Identify which cell holds the provided text, then report its (X, Y) central coordinate. 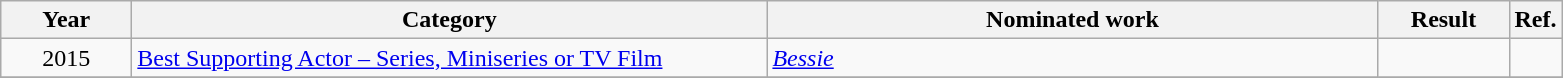
Nominated work (1072, 20)
Best Supporting Actor – Series, Miniseries or TV Film (450, 58)
Year (66, 20)
Category (450, 20)
2015 (66, 58)
Result (1444, 20)
Ref. (1536, 20)
Bessie (1072, 58)
